Find where the given text appears and provide that cell's center as [x, y] coordinate. 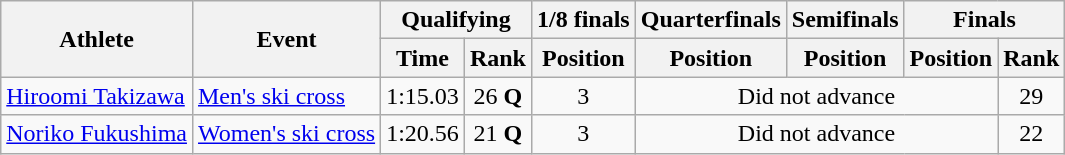
29 [1032, 96]
Semifinals [845, 20]
Quarterfinals [710, 20]
Athlete [97, 39]
Hiroomi Takizawa [97, 96]
1:15.03 [423, 96]
21 Q [498, 134]
22 [1032, 134]
Finals [984, 20]
1/8 finals [583, 20]
26 Q [498, 96]
1:20.56 [423, 134]
Time [423, 58]
Men's ski cross [286, 96]
Noriko Fukushima [97, 134]
Event [286, 39]
Women's ski cross [286, 134]
Qualifying [456, 20]
